Find where the given text appears and provide that cell's center as (X, Y) coordinate. 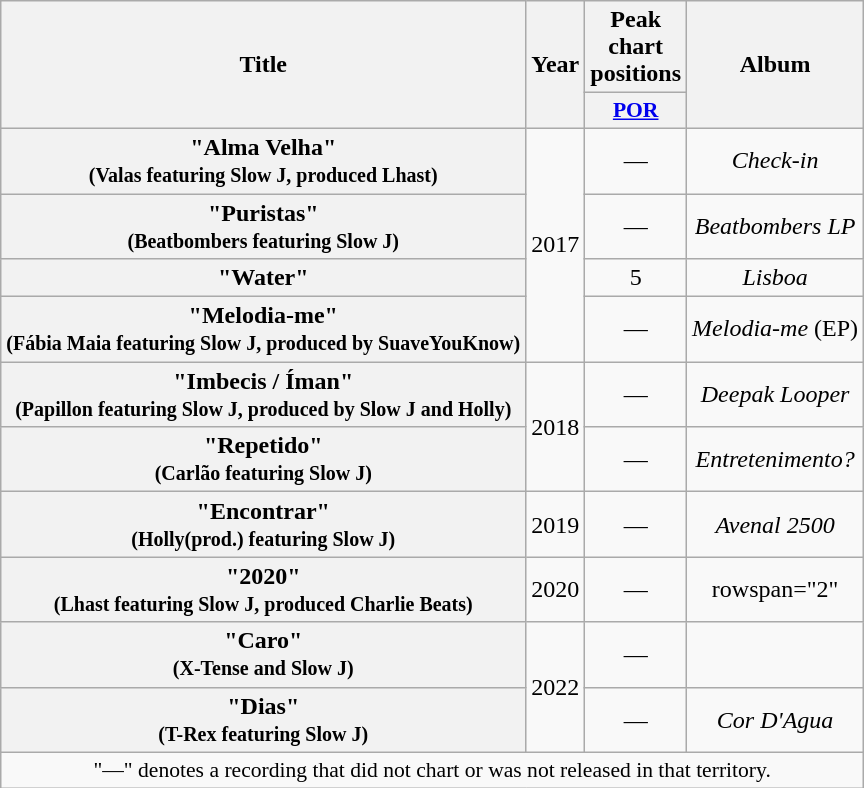
"—" denotes a recording that did not chart or was not released in that territory. (432, 770)
rowspan="2" (776, 590)
"Dias"(T-Rex featuring Slow J) (264, 720)
"Melodia-me"(Fábia Maia featuring Slow J, produced by SuaveYouKnow) (264, 330)
Beatbombers LP (776, 226)
Lisboa (776, 278)
Deepak Looper (776, 394)
2018 (556, 427)
Cor D'Agua (776, 720)
"Alma Velha"(Valas featuring Slow J, produced Lhast) (264, 160)
Album (776, 65)
"Repetido"(Carlão featuring Slow J) (264, 460)
"Puristas"(Beatbombers featuring Slow J) (264, 226)
Peak chart positions (636, 47)
"Encontrar"(Holly(prod.) featuring Slow J) (264, 524)
2020 (556, 590)
Title (264, 65)
"Water" (264, 278)
2019 (556, 524)
5 (636, 278)
2017 (556, 244)
"Imbecis / Íman"(Papillon featuring Slow J, produced by Slow J and Holly) (264, 394)
Melodia-me (EP) (776, 330)
Check-in (776, 160)
"Caro"(X-Tense and Slow J) (264, 654)
"2020"(Lhast featuring Slow J, produced Charlie Beats) (264, 590)
Year (556, 65)
POR (636, 111)
Avenal 2500 (776, 524)
Entretenimento? (776, 460)
2022 (556, 687)
